Detect which cell encompasses the target text, then output its [X, Y] center coordinate. 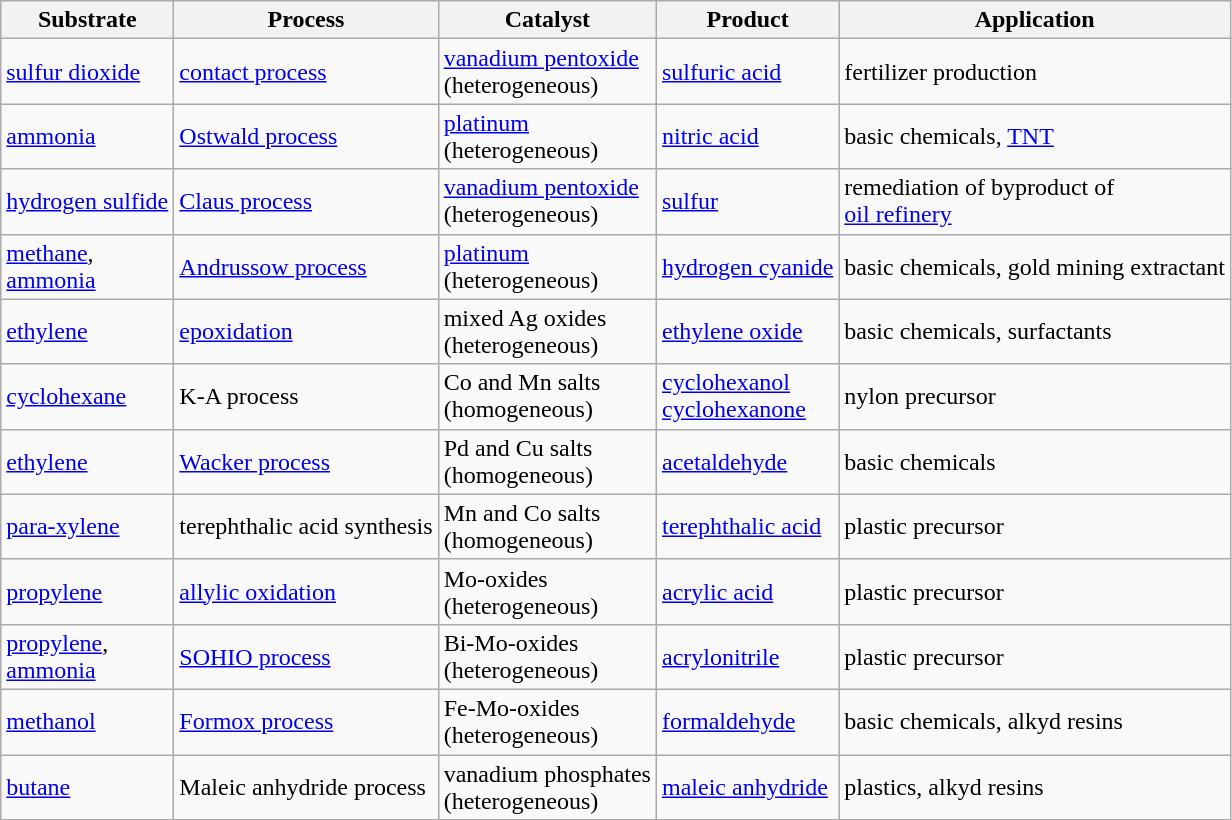
Product [747, 20]
plastics, alkyd resins [1035, 786]
allylic oxidation [306, 592]
terephthalic acid synthesis [306, 526]
cyclohexane [88, 396]
maleic anhydride [747, 786]
butane [88, 786]
basic chemicals, TNT [1035, 136]
cyclohexanol cyclohexanone [747, 396]
K-A process [306, 396]
SOHIO process [306, 656]
Fe-Mo-oxides(heterogeneous) [547, 722]
sulfur [747, 202]
Process [306, 20]
Formox process [306, 722]
mixed Ag oxides(heterogeneous) [547, 332]
Substrate [88, 20]
hydrogen sulfide [88, 202]
terephthalic acid [747, 526]
propylene [88, 592]
sulfur dioxide [88, 72]
acetaldehyde [747, 462]
Pd and Cu salts(homogeneous) [547, 462]
propylene,ammonia [88, 656]
Application [1035, 20]
sulfuric acid [747, 72]
Bi-Mo-oxides(heterogeneous) [547, 656]
methanol [88, 722]
acrylic acid [747, 592]
basic chemicals, alkyd resins [1035, 722]
vanadium phosphates(heterogeneous) [547, 786]
Co and Mn salts(homogeneous) [547, 396]
ammonia [88, 136]
nitric acid [747, 136]
basic chemicals [1035, 462]
contact process [306, 72]
Wacker process [306, 462]
para-xylene [88, 526]
Mo-oxides(heterogeneous) [547, 592]
Maleic anhydride process [306, 786]
nylon precursor [1035, 396]
fertilizer production [1035, 72]
Claus process [306, 202]
basic chemicals, gold mining extractant [1035, 266]
formaldehyde [747, 722]
epoxidation [306, 332]
ethylene oxide [747, 332]
Andrussow process [306, 266]
methane, ammonia [88, 266]
Catalyst [547, 20]
Ostwald process [306, 136]
Mn and Co salts(homogeneous) [547, 526]
hydrogen cyanide [747, 266]
acrylonitrile [747, 656]
basic chemicals, surfactants [1035, 332]
remediation of byproduct of oil refinery [1035, 202]
